Determine the [x, y] coordinate at the center of the cell enclosing the given text.  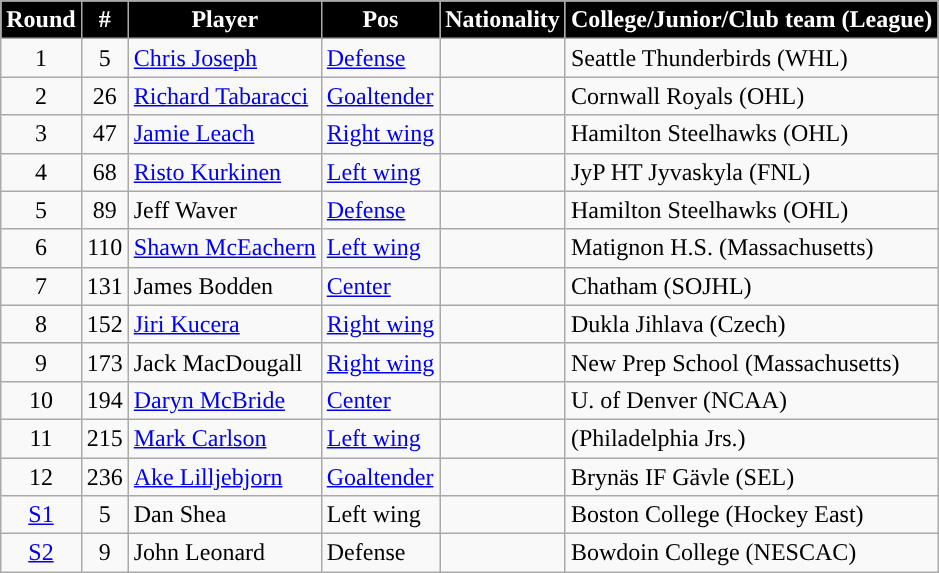
3 [41, 134]
U. of Denver (NCAA) [751, 400]
Jeff Waver [224, 210]
Daryn McBride [224, 400]
89 [104, 210]
Ake Lilljebjorn [224, 477]
James Bodden [224, 286]
1 [41, 58]
Pos [380, 20]
4 [41, 172]
6 [41, 248]
Mark Carlson [224, 438]
26 [104, 96]
Boston College (Hockey East) [751, 515]
Jiri Kucera [224, 324]
John Leonard [224, 553]
Chatham (SOJHL) [751, 286]
JyP HT Jyvaskyla (FNL) [751, 172]
236 [104, 477]
10 [41, 400]
12 [41, 477]
New Prep School (Massachusetts) [751, 362]
Bowdoin College (NESCAC) [751, 553]
S1 [41, 515]
Round [41, 20]
Richard Tabaracci [224, 96]
Risto Kurkinen [224, 172]
7 [41, 286]
Shawn McEachern [224, 248]
215 [104, 438]
Dan Shea [224, 515]
College/Junior/Club team (League) [751, 20]
(Philadelphia Jrs.) [751, 438]
110 [104, 248]
Seattle Thunderbirds (WHL) [751, 58]
S2 [41, 553]
Jamie Leach [224, 134]
Brynäs IF Gävle (SEL) [751, 477]
Jack MacDougall [224, 362]
173 [104, 362]
8 [41, 324]
47 [104, 134]
2 [41, 96]
Cornwall Royals (OHL) [751, 96]
Chris Joseph [224, 58]
152 [104, 324]
11 [41, 438]
68 [104, 172]
131 [104, 286]
# [104, 20]
Matignon H.S. (Massachusetts) [751, 248]
194 [104, 400]
Nationality [503, 20]
Dukla Jihlava (Czech) [751, 324]
Player [224, 20]
